Output the (X, Y) coordinate of the center of the cell containing the given text.  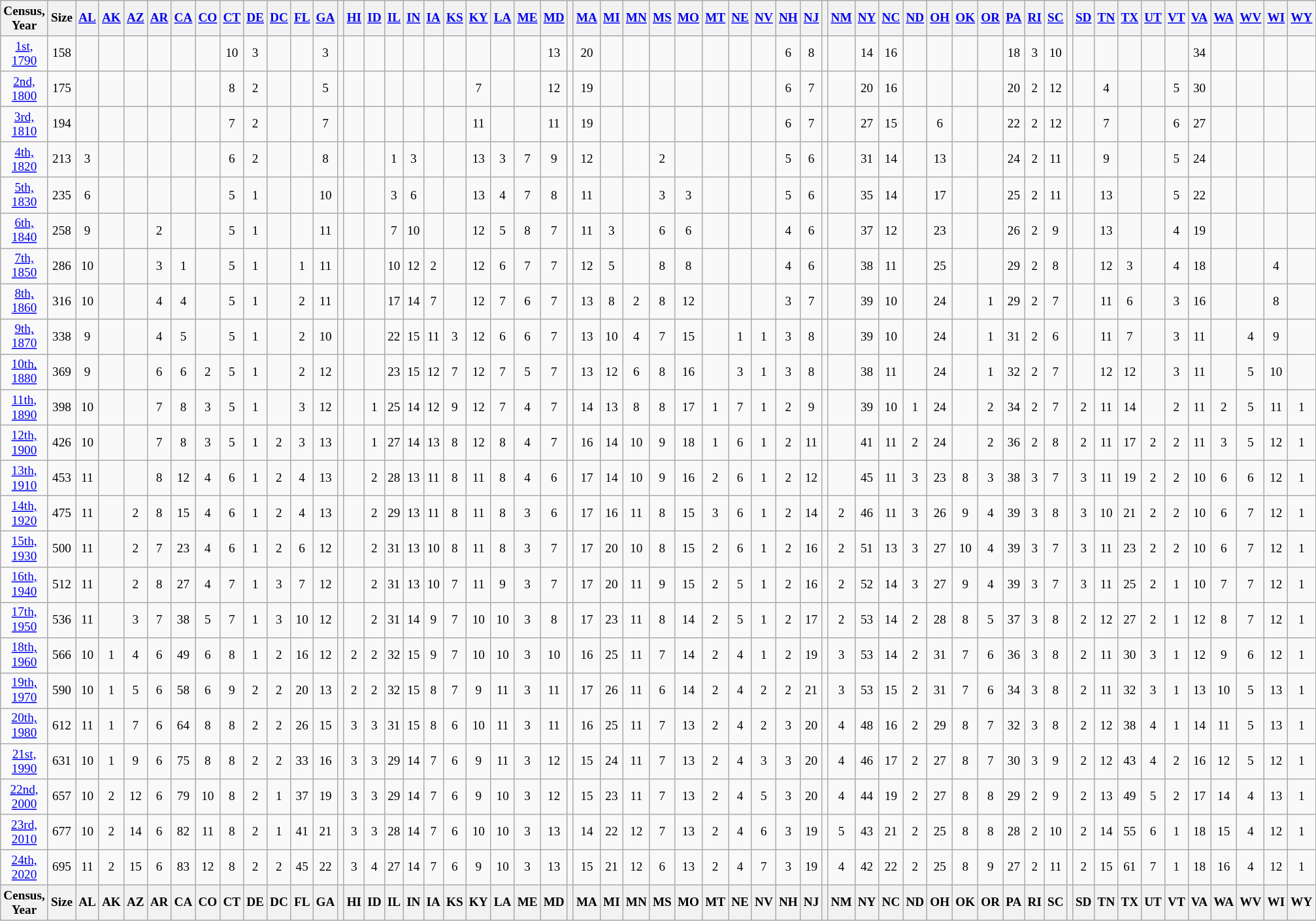
48 (866, 726)
500 (61, 549)
52 (866, 584)
590 (61, 690)
9th, 1870 (25, 337)
24th, 2020 (25, 867)
42 (866, 867)
566 (61, 655)
21st, 1990 (25, 762)
44 (866, 797)
612 (61, 726)
8th, 1860 (25, 301)
536 (61, 620)
677 (61, 832)
657 (61, 797)
55 (1130, 832)
64 (183, 726)
19th, 1970 (25, 690)
22nd, 2000 (25, 797)
398 (61, 407)
82 (183, 832)
79 (183, 797)
175 (61, 89)
316 (61, 301)
5th, 1830 (25, 195)
61 (1130, 867)
58 (183, 690)
15th, 1930 (25, 549)
235 (61, 195)
258 (61, 230)
11th, 1890 (25, 407)
33 (302, 762)
10th, 1880 (25, 372)
338 (61, 337)
20th, 1980 (25, 726)
51 (866, 549)
18th, 1960 (25, 655)
35 (866, 195)
453 (61, 478)
75 (183, 762)
213 (61, 159)
158 (61, 54)
286 (61, 266)
83 (183, 867)
12th, 1900 (25, 443)
1st, 1790 (25, 54)
512 (61, 584)
17th, 1950 (25, 620)
14th, 1920 (25, 514)
3rd, 1810 (25, 124)
13th, 1910 (25, 478)
369 (61, 372)
695 (61, 867)
631 (61, 762)
6th, 1840 (25, 230)
23rd, 2010 (25, 832)
475 (61, 514)
194 (61, 124)
7th, 1850 (25, 266)
2nd, 1800 (25, 89)
16th, 1940 (25, 584)
4th, 1820 (25, 159)
426 (61, 443)
